Determine the (x, y) coordinate at the center of the cell enclosing the given text.  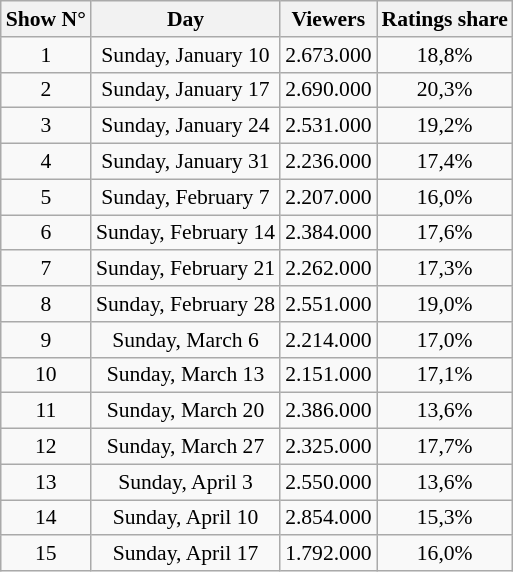
8 (46, 304)
Sunday, January 24 (186, 126)
Sunday, January 10 (186, 55)
Sunday, March 13 (186, 375)
Sunday, March 27 (186, 447)
6 (46, 233)
20,3% (445, 90)
2.236.000 (328, 162)
1 (46, 55)
Sunday, February 21 (186, 269)
18,8% (445, 55)
2.673.000 (328, 55)
2.854.000 (328, 518)
19,0% (445, 304)
2.551.000 (328, 304)
Viewers (328, 19)
Sunday, February 28 (186, 304)
17,3% (445, 269)
2.531.000 (328, 126)
4 (46, 162)
2.325.000 (328, 447)
19,2% (445, 126)
2 (46, 90)
9 (46, 340)
2.262.000 (328, 269)
Day (186, 19)
Sunday, April 17 (186, 554)
Show N° (46, 19)
2.207.000 (328, 197)
Ratings share (445, 19)
2.384.000 (328, 233)
Sunday, February 7 (186, 197)
2.690.000 (328, 90)
Sunday, January 17 (186, 90)
17,7% (445, 447)
1.792.000 (328, 554)
11 (46, 411)
13 (46, 482)
Sunday, March 6 (186, 340)
5 (46, 197)
Sunday, January 31 (186, 162)
17,0% (445, 340)
15 (46, 554)
17,4% (445, 162)
14 (46, 518)
15,3% (445, 518)
3 (46, 126)
10 (46, 375)
2.214.000 (328, 340)
17,1% (445, 375)
Sunday, March 20 (186, 411)
Sunday, April 10 (186, 518)
Sunday, February 14 (186, 233)
Sunday, April 3 (186, 482)
17,6% (445, 233)
2.386.000 (328, 411)
7 (46, 269)
2.151.000 (328, 375)
2.550.000 (328, 482)
12 (46, 447)
